Provide the (x, y) coordinate of the cell's center where the given text is located.  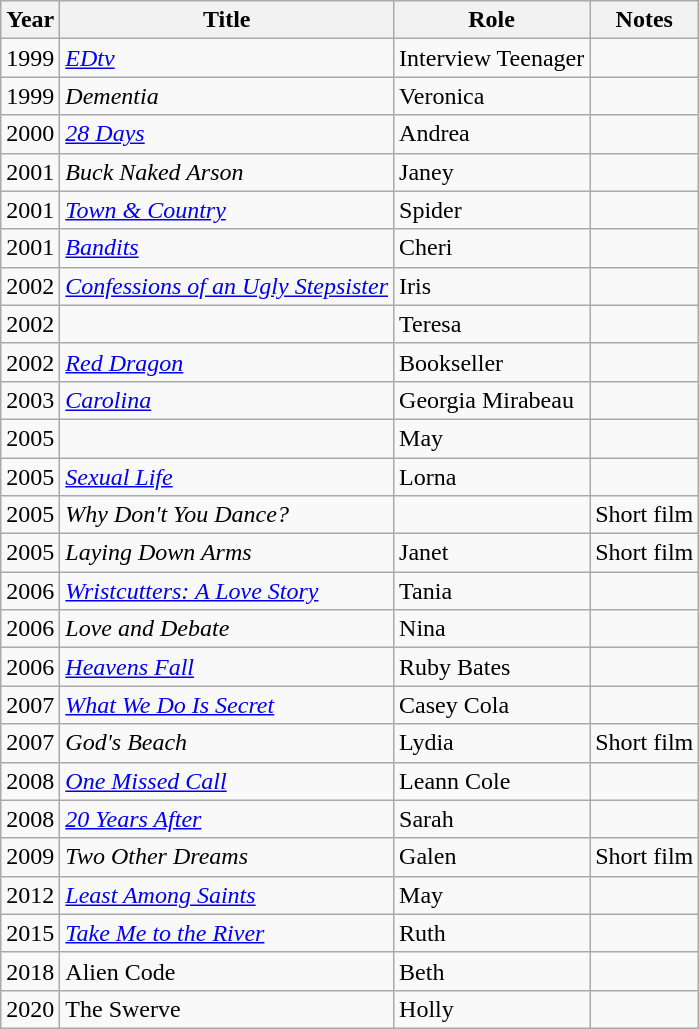
Cheri (492, 248)
Take Me to the River (227, 933)
Janet (492, 553)
Veronica (492, 96)
Bandits (227, 248)
Two Other Dreams (227, 857)
Sexual Life (227, 477)
2003 (30, 400)
28 Days (227, 134)
Bookseller (492, 362)
Andrea (492, 134)
Sarah (492, 819)
Laying Down Arms (227, 553)
Carolina (227, 400)
One Missed Call (227, 781)
Ruth (492, 933)
Georgia Mirabeau (492, 400)
20 Years After (227, 819)
2020 (30, 1009)
Beth (492, 971)
2012 (30, 895)
Lydia (492, 743)
Why Don't You Dance? (227, 515)
God's Beach (227, 743)
Leann Cole (492, 781)
Nina (492, 629)
Interview Teenager (492, 58)
Lorna (492, 477)
Janey (492, 172)
Galen (492, 857)
Heavens Fall (227, 667)
Town & Country (227, 210)
Ruby Bates (492, 667)
Year (30, 20)
Red Dragon (227, 362)
Title (227, 20)
Alien Code (227, 971)
2018 (30, 971)
2000 (30, 134)
Notes (644, 20)
Least Among Saints (227, 895)
Wristcutters: A Love Story (227, 591)
Role (492, 20)
EDtv (227, 58)
The Swerve (227, 1009)
Buck Naked Arson (227, 172)
Casey Cola (492, 705)
Tania (492, 591)
Teresa (492, 324)
Spider (492, 210)
2009 (30, 857)
Iris (492, 286)
What We Do Is Secret (227, 705)
Dementia (227, 96)
2015 (30, 933)
Love and Debate (227, 629)
Confessions of an Ugly Stepsister (227, 286)
Holly (492, 1009)
